Detect which cell encompasses the target text, then output its [x, y] center coordinate. 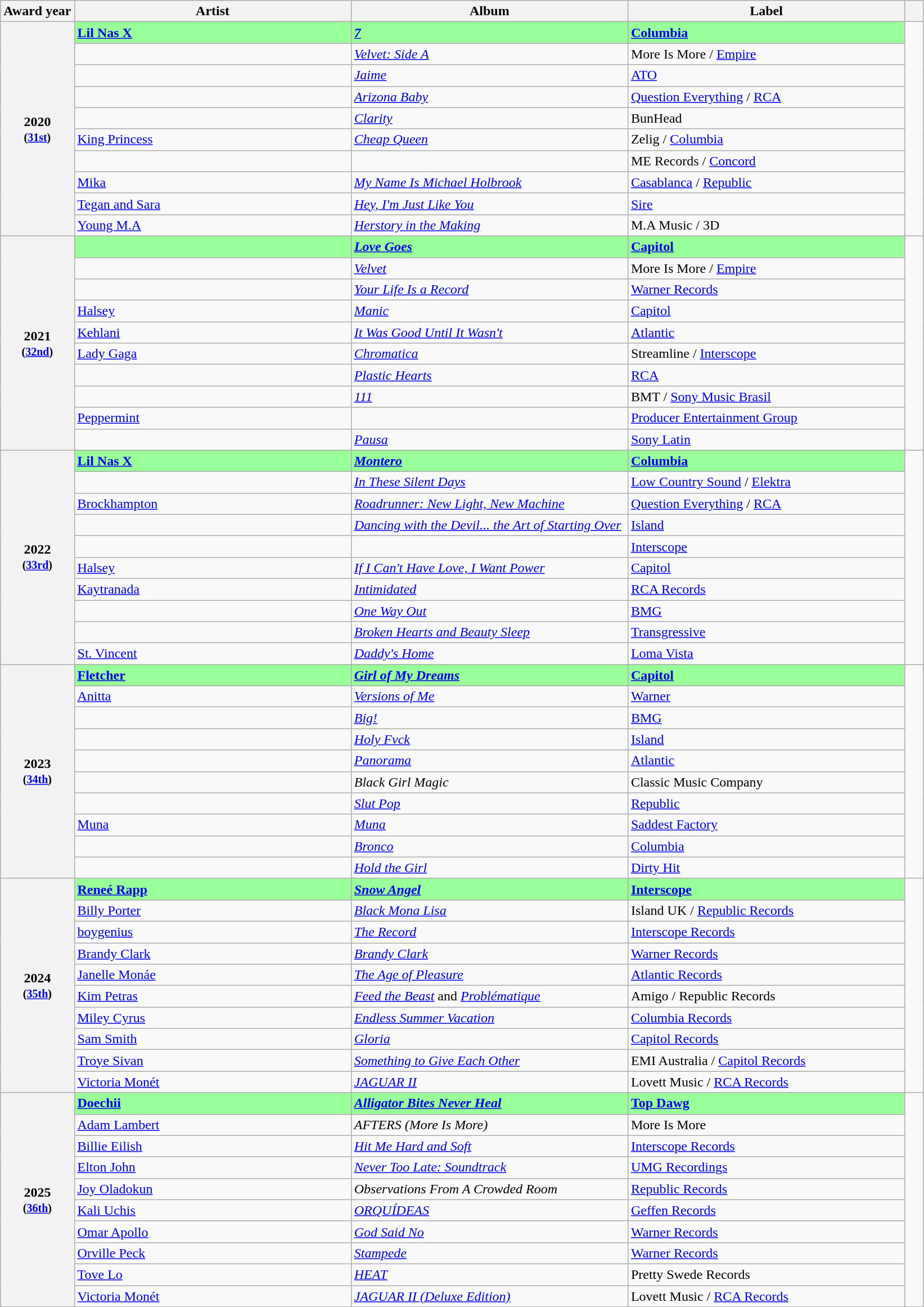
Bronco [489, 846]
The Age of Pleasure [489, 975]
Island UK / Republic Records [766, 910]
JAGUAR II [489, 1082]
Atlantic Records [766, 975]
Zelig / Columbia [766, 140]
Daddy's Home [489, 654]
Kaytranada [213, 589]
Columbia Records [766, 1018]
God Said No [489, 1232]
Transgressive [766, 632]
M.A Music / 3D [766, 225]
Jaime [489, 75]
Capitol Records [766, 1039]
Dirty Hit [766, 868]
Billy Porter [213, 910]
Feed the Beast and Problématique [489, 996]
Mika [213, 182]
2024(35th) [37, 986]
Herstory in the Making [489, 225]
Versions of Me [489, 697]
Snow Angel [489, 889]
Tove Lo [213, 1274]
Saddest Factory [766, 825]
Pretty Swede Records [766, 1274]
Black Girl Magic [489, 782]
Young M.A [213, 225]
Girl of My Dreams [489, 675]
Amigo / Republic Records [766, 996]
Anitta [213, 697]
2022(33rd) [37, 557]
Manic [489, 311]
Album [489, 11]
Janelle Monáe [213, 975]
Gloria [489, 1039]
My Name Is Michael Holbrook [489, 182]
Label [766, 11]
2020(31st) [37, 129]
Endless Summer Vacation [489, 1018]
Sony Latin [766, 439]
BunHead [766, 118]
Slut Pop [489, 803]
Top Dawg [766, 1103]
Big! [489, 718]
St. Vincent [213, 654]
JAGUAR II (Deluxe Edition) [489, 1296]
Republic Records [766, 1189]
Dancing with the Devil... the Art of Starting Over [489, 525]
Orville Peck [213, 1253]
Black Mona Lisa [489, 910]
2025(36th) [37, 1200]
Broken Hearts and Beauty Sleep [489, 632]
Miley Cyrus [213, 1018]
Producer Entertainment Group [766, 418]
Kim Petras [213, 996]
Velvet [489, 268]
RCA Records [766, 589]
Tegan and Sara [213, 204]
Sire [766, 204]
ATO [766, 75]
Fletcher [213, 675]
Adam Lambert [213, 1125]
Elton John [213, 1167]
Something to Give Each Other [489, 1061]
Geffen Records [766, 1210]
Kehlani [213, 333]
HEAT [489, 1274]
Artist [213, 11]
Troye Sivan [213, 1061]
Intimidated [489, 589]
One Way Out [489, 610]
Brockhampton [213, 504]
Clarity [489, 118]
Pausa [489, 439]
If I Can't Have Love, I Want Power [489, 568]
Stampede [489, 1253]
Peppermint [213, 418]
Streamline / Interscope [766, 354]
Cheap Queen [489, 140]
Hey, I'm Just Like You [489, 204]
ORQUÍDEAS [489, 1210]
Love Goes [489, 246]
AFTERS (More Is More) [489, 1125]
Casablanca / Republic [766, 182]
Joy Oladokun [213, 1189]
Arizona Baby [489, 97]
Observations From A Crowded Room [489, 1189]
More Is More [766, 1125]
2023(34th) [37, 772]
It Was Good Until It Wasn't [489, 333]
King Princess [213, 140]
Roadrunner: New Light, New Machine [489, 504]
111 [489, 397]
Doechii [213, 1103]
EMI Australia / Capitol Records [766, 1061]
Sam Smith [213, 1039]
Never Too Late: Soundtrack [489, 1167]
Billie Eilish [213, 1146]
RCA [766, 375]
Montero [489, 461]
7 [489, 33]
Republic [766, 803]
boygenius [213, 932]
Classic Music Company [766, 782]
Omar Apollo [213, 1232]
Loma Vista [766, 654]
Kali Uchis [213, 1210]
Panorama [489, 761]
Warner [766, 697]
2021(32nd) [37, 343]
Plastic Hearts [489, 375]
The Record [489, 932]
Low Country Sound / Elektra [766, 482]
ME Records / Concord [766, 161]
Velvet: Side A [489, 54]
UMG Recordings [766, 1167]
Hit Me Hard and Soft [489, 1146]
Holy Fvck [489, 739]
Your Life Is a Record [489, 290]
Alligator Bites Never Heal [489, 1103]
Reneé Rapp [213, 889]
BMT / Sony Music Brasil [766, 397]
Hold the Girl [489, 868]
Lady Gaga [213, 354]
Award year [37, 11]
Chromatica [489, 354]
In These Silent Days [489, 482]
